Find where the given text appears and provide that cell's center as [X, Y] coordinate. 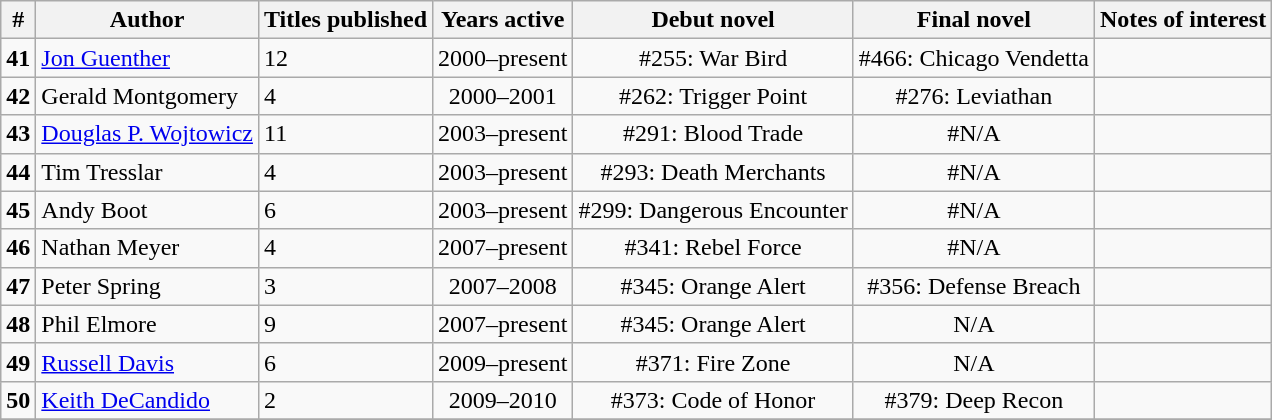
#466: Chicago Vendetta [974, 58]
12 [345, 58]
Tim Tresslar [148, 172]
#276: Leviathan [974, 96]
Jon Guenther [148, 58]
#373: Code of Honor [713, 400]
45 [18, 210]
Keith DeCandido [148, 400]
#291: Blood Trade [713, 134]
#356: Defense Breach [974, 286]
Gerald Montgomery [148, 96]
#293: Death Merchants [713, 172]
Titles published [345, 20]
Nathan Meyer [148, 248]
41 [18, 58]
#341: Rebel Force [713, 248]
#371: Fire Zone [713, 362]
Author [148, 20]
Years active [503, 20]
Notes of interest [1182, 20]
42 [18, 96]
2009–present [503, 362]
Andy Boot [148, 210]
49 [18, 362]
#379: Deep Recon [974, 400]
2000–2001 [503, 96]
50 [18, 400]
Debut novel [713, 20]
46 [18, 248]
9 [345, 324]
47 [18, 286]
2000–present [503, 58]
3 [345, 286]
Peter Spring [148, 286]
48 [18, 324]
2007–2008 [503, 286]
Final novel [974, 20]
#255: War Bird [713, 58]
2009–2010 [503, 400]
Douglas P. Wojtowicz [148, 134]
44 [18, 172]
11 [345, 134]
Phil Elmore [148, 324]
Russell Davis [148, 362]
43 [18, 134]
#299: Dangerous Encounter [713, 210]
#262: Trigger Point [713, 96]
# [18, 20]
2 [345, 400]
